Pinpoint the cell where the given text exists, returning its (x, y) midpoint coordinate. 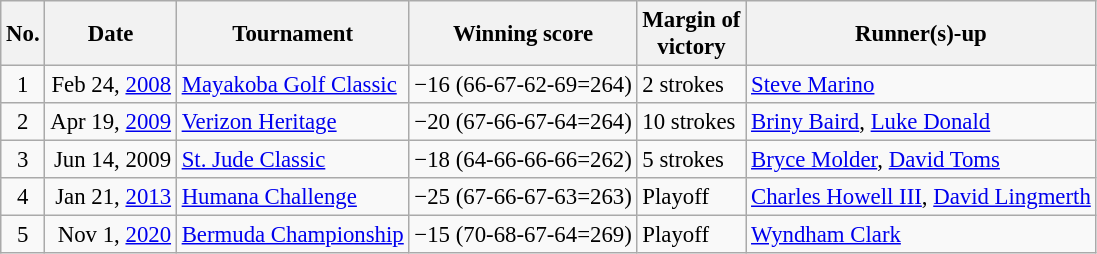
−15 (70-68-67-64=269) (523, 235)
5 strokes (692, 160)
Briny Baird, Luke Donald (921, 122)
St. Jude Classic (292, 160)
Humana Challenge (292, 197)
−18 (64-66-66-66=262) (523, 160)
Winning score (523, 34)
Date (110, 34)
Steve Marino (921, 85)
Verizon Heritage (292, 122)
Charles Howell III, David Lingmerth (921, 197)
5 (23, 235)
Bermuda Championship (292, 235)
−20 (67-66-67-64=264) (523, 122)
Jan 21, 2013 (110, 197)
Nov 1, 2020 (110, 235)
Tournament (292, 34)
1 (23, 85)
No. (23, 34)
2 (23, 122)
Runner(s)-up (921, 34)
Feb 24, 2008 (110, 85)
Mayakoba Golf Classic (292, 85)
Wyndham Clark (921, 235)
2 strokes (692, 85)
−16 (66-67-62-69=264) (523, 85)
Apr 19, 2009 (110, 122)
3 (23, 160)
Margin ofvictory (692, 34)
Bryce Molder, David Toms (921, 160)
4 (23, 197)
−25 (67-66-67-63=263) (523, 197)
Jun 14, 2009 (110, 160)
10 strokes (692, 122)
